Locate the cell with the specified text and output its (x, y) center coordinate. 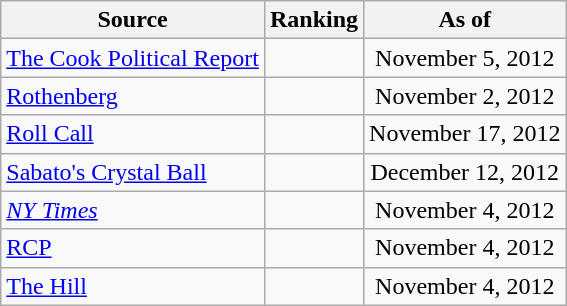
November 2, 2012 (465, 96)
November 5, 2012 (465, 58)
The Cook Political Report (133, 58)
The Hill (133, 286)
November 17, 2012 (465, 134)
RCP (133, 248)
As of (465, 20)
Roll Call (133, 134)
December 12, 2012 (465, 172)
Source (133, 20)
Rothenberg (133, 96)
NY Times (133, 210)
Ranking (314, 20)
Sabato's Crystal Ball (133, 172)
